For the text-containing cell, return its midpoint in (X, Y) coordinate format. 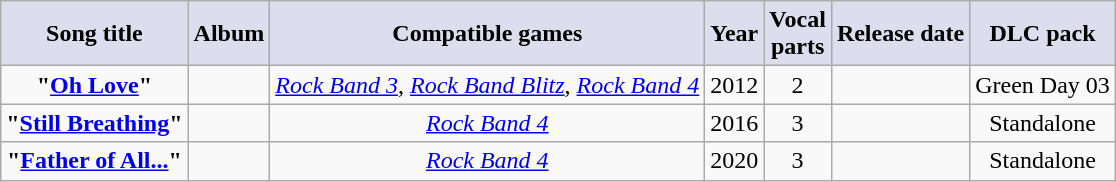
Vocalparts (798, 34)
"Oh Love" (94, 85)
Song title (94, 34)
2012 (734, 85)
Compatible games (488, 34)
2 (798, 85)
DLC pack (1043, 34)
"Father of All..." (94, 161)
2016 (734, 123)
Rock Band 3, Rock Band Blitz, Rock Band 4 (488, 85)
Release date (900, 34)
Green Day 03 (1043, 85)
Album (229, 34)
Year (734, 34)
"Still Breathing" (94, 123)
2020 (734, 161)
